Determine the (x, y) coordinate at the center of the cell enclosing the given text.  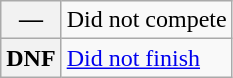
Did not finish (146, 58)
Did not compete (146, 20)
DNF (31, 58)
— (31, 20)
